Locate the cell with the specified text and output its [X, Y] center coordinate. 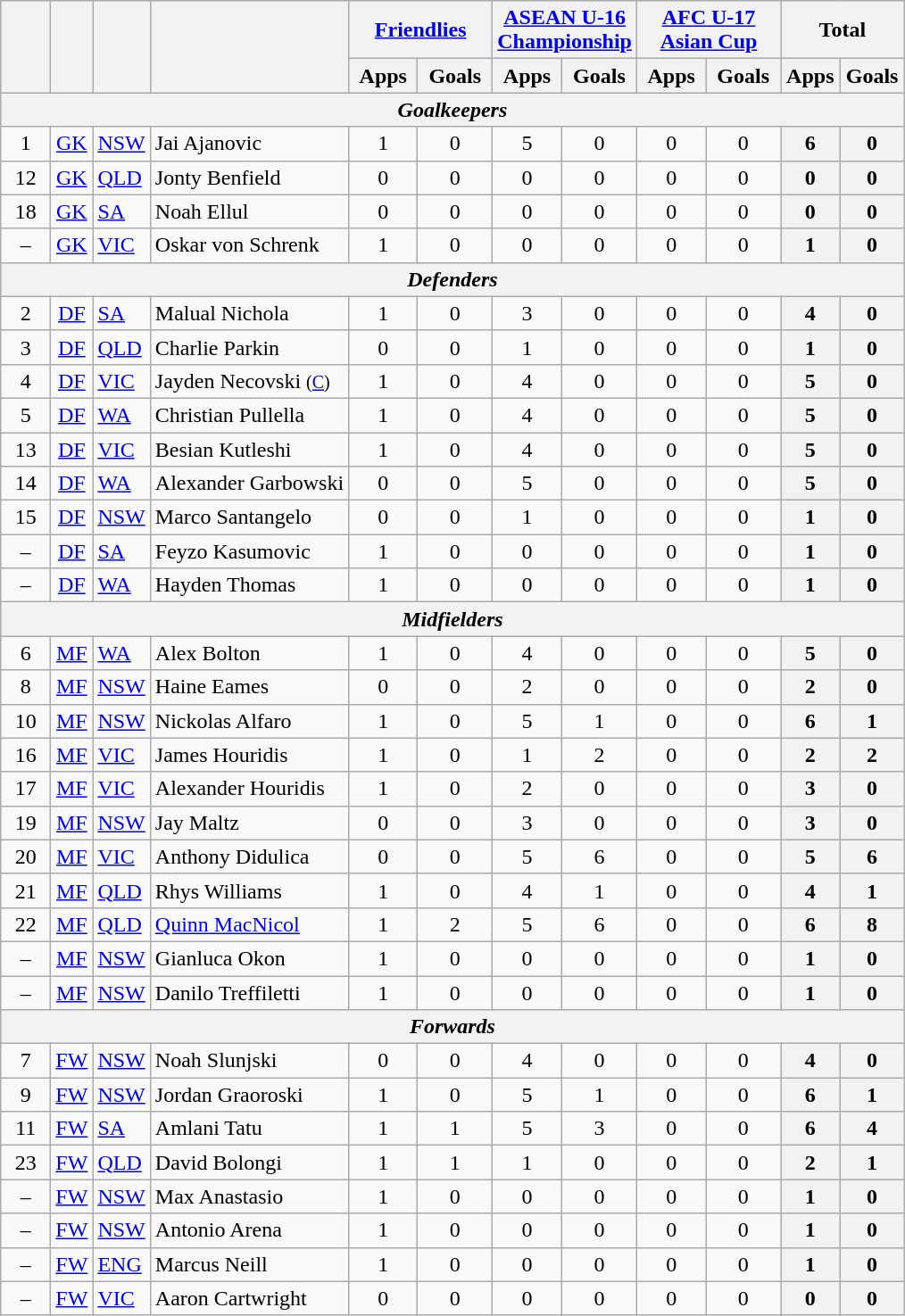
Danilo Treffiletti [249, 993]
Marco Santangelo [249, 517]
10 [26, 721]
Aaron Cartwright [249, 1298]
Quinn MacNicol [249, 924]
17 [26, 789]
Hayden Thomas [249, 585]
12 [26, 178]
ASEAN U-16 Championship [565, 30]
David Bolongi [249, 1163]
18 [26, 211]
Oskar von Schrenk [249, 245]
Jordan Graoroski [249, 1095]
Goalkeepers [452, 110]
Total [843, 30]
Friendlies [421, 30]
13 [26, 449]
Midfielders [452, 619]
Alex Bolton [249, 653]
Jai Ajanovic [249, 144]
11 [26, 1129]
Defenders [452, 279]
AFC U-17 Asian Cup [709, 30]
14 [26, 484]
Jayden Necovski (C) [249, 381]
Noah Slunjski [249, 1061]
22 [26, 924]
Anthony Didulica [249, 857]
Rhys Williams [249, 890]
Haine Eames [249, 687]
Charlie Parkin [249, 347]
Marcus Neill [249, 1264]
Jonty Benfield [249, 178]
23 [26, 1163]
ENG [121, 1264]
9 [26, 1095]
Max Anastasio [249, 1196]
Forwards [452, 1027]
Antonio Arena [249, 1230]
15 [26, 517]
Feyzo Kasumovic [249, 551]
19 [26, 823]
Christian Pullella [249, 415]
16 [26, 755]
Gianluca Okon [249, 958]
Nickolas Alfaro [249, 721]
Alexander Houridis [249, 789]
21 [26, 890]
James Houridis [249, 755]
Jay Maltz [249, 823]
Alexander Garbowski [249, 484]
7 [26, 1061]
Besian Kutleshi [249, 449]
Malual Nichola [249, 313]
Noah Ellul [249, 211]
Amlani Tatu [249, 1129]
20 [26, 857]
